Detect which cell encompasses the target text, then output its [X, Y] center coordinate. 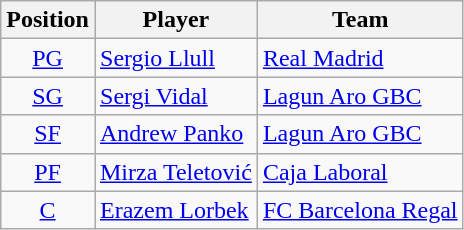
SF [48, 134]
PF [48, 172]
Andrew Panko [176, 134]
Team [360, 20]
PG [48, 58]
FC Barcelona Regal [360, 210]
Real Madrid [360, 58]
Mirza Teletović [176, 172]
C [48, 210]
Sergio Llull [176, 58]
SG [48, 96]
Caja Laboral [360, 172]
Position [48, 20]
Erazem Lorbek [176, 210]
Sergi Vidal [176, 96]
Player [176, 20]
